Find where the given text appears and provide that cell's center as (x, y) coordinate. 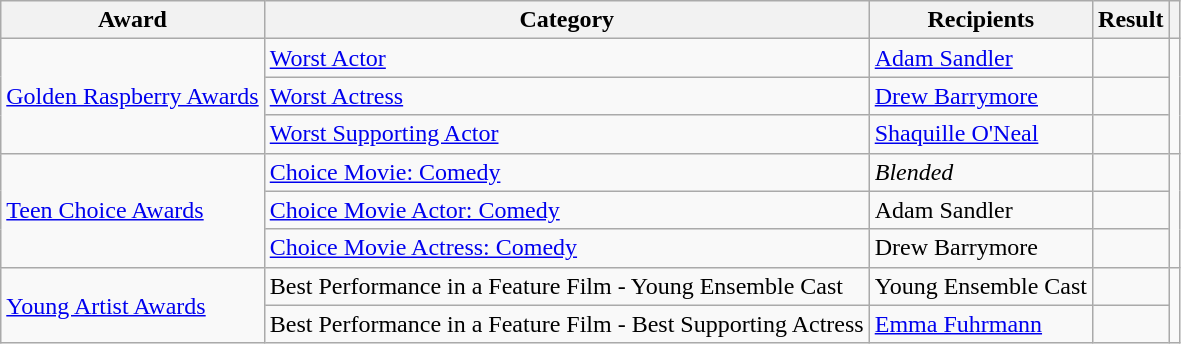
Emma Fuhrmann (980, 324)
Young Artist Awards (132, 305)
Best Performance in a Feature Film - Young Ensemble Cast (566, 286)
Shaquille O'Neal (980, 134)
Worst Actress (566, 96)
Award (132, 20)
Best Performance in a Feature Film - Best Supporting Actress (566, 324)
Blended (980, 172)
Choice Movie Actress: Comedy (566, 248)
Young Ensemble Cast (980, 286)
Choice Movie: Comedy (566, 172)
Worst Actor (566, 58)
Recipients (980, 20)
Teen Choice Awards (132, 210)
Choice Movie Actor: Comedy (566, 210)
Category (566, 20)
Golden Raspberry Awards (132, 96)
Worst Supporting Actor (566, 134)
Result (1131, 20)
